For the text-containing cell, return its midpoint in [X, Y] coordinate format. 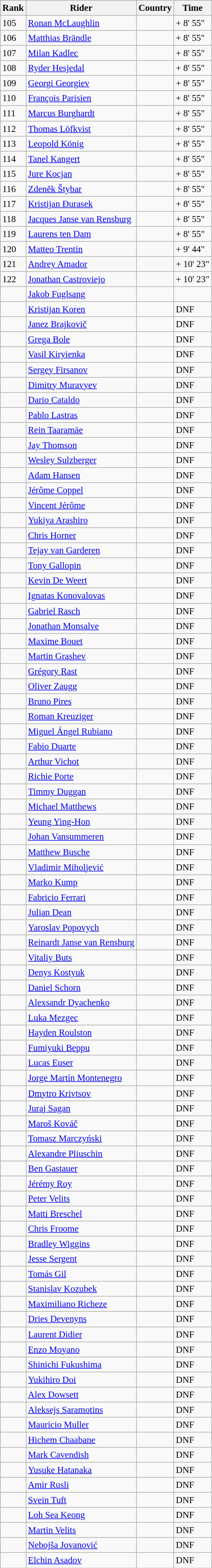
Jonathan Castroviejo [81, 279]
Julian Dean [81, 912]
Jesse Sergent [81, 1259]
Leopold König [81, 144]
Nebojša Jovanović [81, 1546]
108 [13, 68]
Andrey Amador [81, 264]
Timmy Duggan [81, 792]
Bradley Wiggins [81, 1244]
Yukiya Arashiro [81, 520]
106 [13, 38]
Tomasz Marczyński [81, 1138]
Rank [13, 8]
Yaroslav Popovych [81, 927]
Roman Kreuziger [81, 716]
Jure Kocjan [81, 174]
Maxime Bouet [81, 641]
105 [13, 23]
Vladimir Miholjević [81, 867]
118 [13, 219]
Country [155, 8]
Hayden Roulston [81, 1033]
Peter Velits [81, 1199]
Yusuke Hatanaka [81, 1470]
Marko Kump [81, 882]
François Parisien [81, 98]
Fabio Duarte [81, 747]
111 [13, 113]
Wesley Sulzberger [81, 460]
Matthew Busche [81, 852]
121 [13, 264]
Fabricio Ferrari [81, 897]
Enzo Moyano [81, 1349]
Oliver Zaugg [81, 686]
Jorge Martín Montenegro [81, 1078]
Vasil Kiryienka [81, 355]
Jérémy Roy [81, 1184]
Dimitry Muravyev [81, 385]
Mauricio Muller [81, 1425]
Vincent Jérôme [81, 506]
Reinardt Janse van Rensburg [81, 943]
Fumiyuki Beppu [81, 1048]
Martin Velits [81, 1530]
Kevin De Weert [81, 581]
110 [13, 98]
Tanel Kangert [81, 159]
Milan Kadlec [81, 53]
114 [13, 159]
Matteo Trentin [81, 249]
Alex Dowsett [81, 1395]
119 [13, 234]
Elchin Asadov [81, 1560]
Dario Cataldo [81, 400]
Laurent Didier [81, 1334]
Arthur Vichot [81, 762]
Jonathan Monsalve [81, 626]
Grega Bole [81, 340]
Tejay van Garderen [81, 550]
Daniel Schorn [81, 988]
Denys Kostyuk [81, 973]
Stanislav Kozubek [81, 1289]
Rein Taaramäe [81, 430]
Tomás Gil [81, 1274]
107 [13, 53]
Yukihiro Doi [81, 1380]
115 [13, 174]
Maximiliano Richeze [81, 1304]
Loh Sea Keong [81, 1515]
Dmytro Krivtsov [81, 1093]
Ronan McLaughlin [81, 23]
Gabriel Rasch [81, 611]
Zdeněk Štybar [81, 189]
Sergey Firsanov [81, 370]
Bruno Pires [81, 701]
Johan Vansummeren [81, 837]
Laurens ten Dam [81, 234]
Matti Breschel [81, 1214]
+ 9' 44" [193, 249]
116 [13, 189]
Dries Devenyns [81, 1319]
Janez Brajkovič [81, 324]
Shinichi Fukushima [81, 1364]
Matthias Brändle [81, 38]
Alexandre Pliuschin [81, 1153]
Kristijan Koren [81, 310]
Chris Froome [81, 1229]
Pablo Lastras [81, 415]
Ryder Hesjedal [81, 68]
Hichem Chaabane [81, 1440]
Maroš Kováč [81, 1123]
Ben Gastauer [81, 1169]
Chris Horner [81, 536]
Thomas Löfkvist [81, 129]
Jakob Fuglsang [81, 294]
Jacques Janse van Rensburg [81, 219]
Jay Thomson [81, 445]
122 [13, 279]
Svein Tuft [81, 1500]
Alexsandr Dyachenko [81, 1003]
Time [193, 8]
Mark Cavendish [81, 1455]
Tony Gallopin [81, 566]
Vitaliy Buts [81, 957]
Amir Rusli [81, 1485]
Rider [81, 8]
Marcus Burghardt [81, 113]
Richie Porte [81, 777]
Jérôme Coppel [81, 490]
Miguel Ángel Rubiano [81, 731]
Ignatas Konovalovas [81, 596]
120 [13, 249]
Juraj Sagan [81, 1108]
Martin Grashev [81, 656]
Yeung Ying-Hon [81, 822]
Adam Hansen [81, 475]
112 [13, 129]
Aleksejs Saramotins [81, 1410]
Georgi Georgiev [81, 83]
Michael Matthews [81, 807]
Luka Mezgec [81, 1018]
113 [13, 144]
Lucas Euser [81, 1063]
Grégory Rast [81, 671]
109 [13, 83]
Kristijan Đurasek [81, 204]
117 [13, 204]
